Identify which cell holds the provided text, then report its [X, Y] central coordinate. 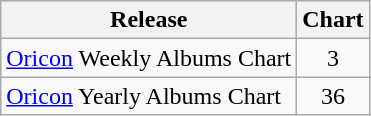
Oricon Weekly Albums Chart [149, 58]
36 [333, 96]
Chart [333, 20]
3 [333, 58]
Release [149, 20]
Oricon Yearly Albums Chart [149, 96]
